Pinpoint the cell where the given text exists, returning its [X, Y] midpoint coordinate. 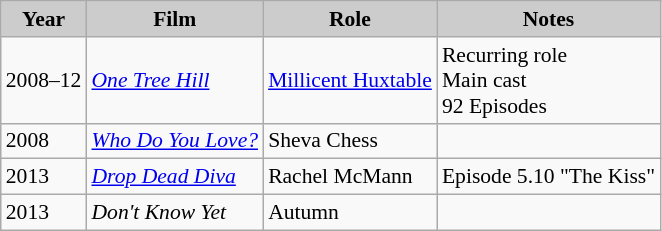
2008 [44, 141]
Who Do You Love? [174, 141]
Episode 5.10 "The Kiss" [548, 177]
One Tree Hill [174, 80]
Drop Dead Diva [174, 177]
Notes [548, 19]
Rachel McMann [350, 177]
Don't Know Yet [174, 213]
2008–12 [44, 80]
Recurring role Main cast 92 Episodes [548, 80]
Year [44, 19]
Sheva Chess [350, 141]
Role [350, 19]
Autumn [350, 213]
Film [174, 19]
Millicent Huxtable [350, 80]
